From the cell containing the given text, extract its center point as (x, y) coordinate. 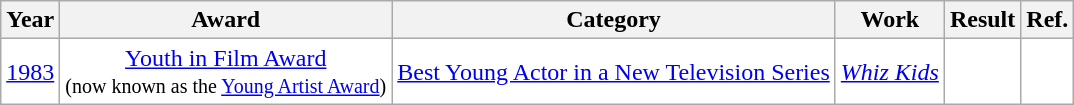
Whiz Kids (890, 72)
Year (30, 20)
Best Young Actor in a New Television Series (614, 72)
Youth in Film Award(now known as the Young Artist Award) (226, 72)
Award (226, 20)
1983 (30, 72)
Result (982, 20)
Work (890, 20)
Category (614, 20)
Ref. (1048, 20)
